For the text-containing cell, return its midpoint in [x, y] coordinate format. 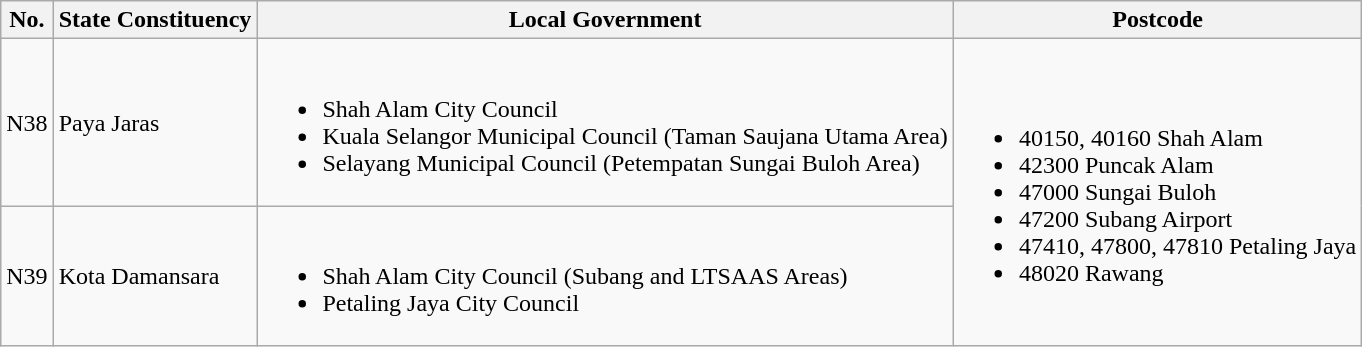
State Constituency [155, 20]
Shah Alam City Council (Subang and LTSAAS Areas)Petaling Jaya City Council [606, 276]
N38 [27, 122]
N39 [27, 276]
Local Government [606, 20]
Paya Jaras [155, 122]
Postcode [1157, 20]
No. [27, 20]
Kota Damansara [155, 276]
Shah Alam City CouncilKuala Selangor Municipal Council (Taman Saujana Utama Area)Selayang Municipal Council (Petempatan Sungai Buloh Area) [606, 122]
40150, 40160 Shah Alam42300 Puncak Alam47000 Sungai Buloh47200 Subang Airport47410, 47800, 47810 Petaling Jaya48020 Rawang [1157, 192]
